Extract the [X, Y] coordinate from the center of the cell holding the provided text.  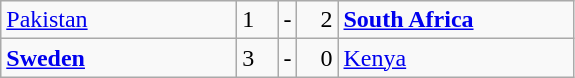
Kenya [456, 58]
Sweden [119, 58]
2 [318, 20]
South Africa [456, 20]
Pakistan [119, 20]
3 [258, 58]
0 [318, 58]
1 [258, 20]
